Pinpoint the cell where the given text exists, returning its [X, Y] midpoint coordinate. 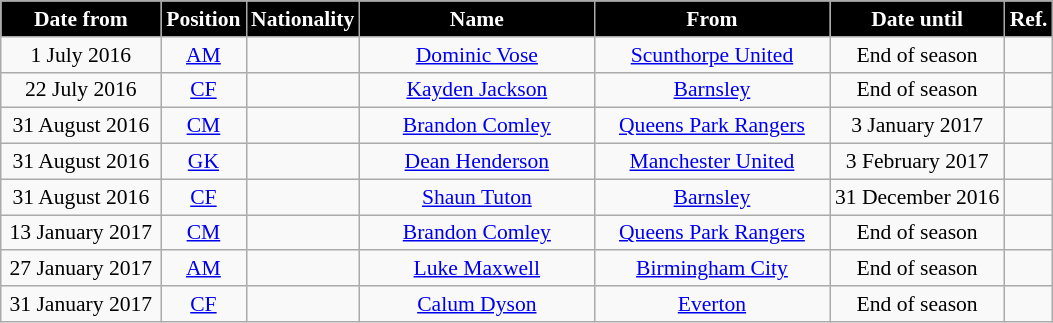
Everton [712, 304]
GK [204, 162]
3 February 2017 [918, 162]
Manchester United [712, 162]
Dominic Vose [476, 55]
Date from [81, 19]
Kayden Jackson [476, 90]
Ref. [1029, 19]
From [712, 19]
22 July 2016 [81, 90]
Birmingham City [712, 269]
Nationality [302, 19]
3 January 2017 [918, 126]
13 January 2017 [81, 233]
31 December 2016 [918, 197]
Scunthorpe United [712, 55]
Position [204, 19]
27 January 2017 [81, 269]
Date until [918, 19]
Dean Henderson [476, 162]
Shaun Tuton [476, 197]
31 January 2017 [81, 304]
1 July 2016 [81, 55]
Luke Maxwell [476, 269]
Name [476, 19]
Calum Dyson [476, 304]
